Scan for the cell matching the given text and deliver its (x, y) coordinate at center. 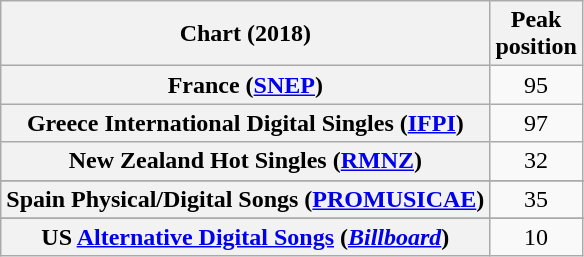
35 (536, 199)
32 (536, 161)
US Alternative Digital Songs (Billboard) (246, 237)
Chart (2018) (246, 34)
Spain Physical/Digital Songs (PROMUSICAE) (246, 199)
95 (536, 85)
Peakposition (536, 34)
Greece International Digital Singles (IFPI) (246, 123)
New Zealand Hot Singles (RMNZ) (246, 161)
10 (536, 237)
97 (536, 123)
France (SNEP) (246, 85)
